Extract the [x, y] coordinate from the center of the cell holding the provided text.  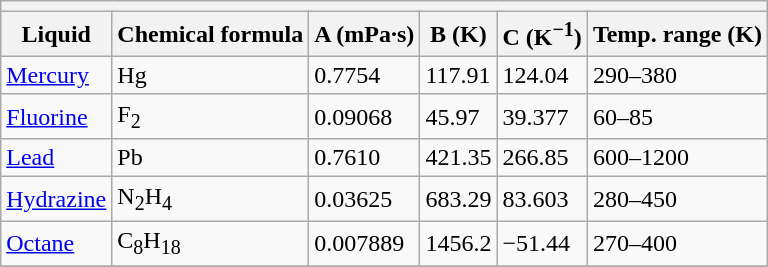
600–1200 [677, 158]
45.97 [458, 116]
117.91 [458, 75]
60–85 [677, 116]
Temp. range (K) [677, 34]
266.85 [542, 158]
Octane [56, 243]
−51.44 [542, 243]
Liquid [56, 34]
683.29 [458, 199]
0.7754 [364, 75]
270–400 [677, 243]
0.09068 [364, 116]
0.03625 [364, 199]
B (K) [458, 34]
Pb [210, 158]
Lead [56, 158]
Chemical formula [210, 34]
Hydrazine [56, 199]
F2 [210, 116]
290–380 [677, 75]
C8H18 [210, 243]
1456.2 [458, 243]
Hg [210, 75]
N2H4 [210, 199]
124.04 [542, 75]
C (K−1) [542, 34]
421.35 [458, 158]
280–450 [677, 199]
0.7610 [364, 158]
0.007889 [364, 243]
Mercury [56, 75]
A (mPa·s) [364, 34]
39.377 [542, 116]
Fluorine [56, 116]
83.603 [542, 199]
